Search for the cell housing the specified text and yield its [X, Y] center coordinate. 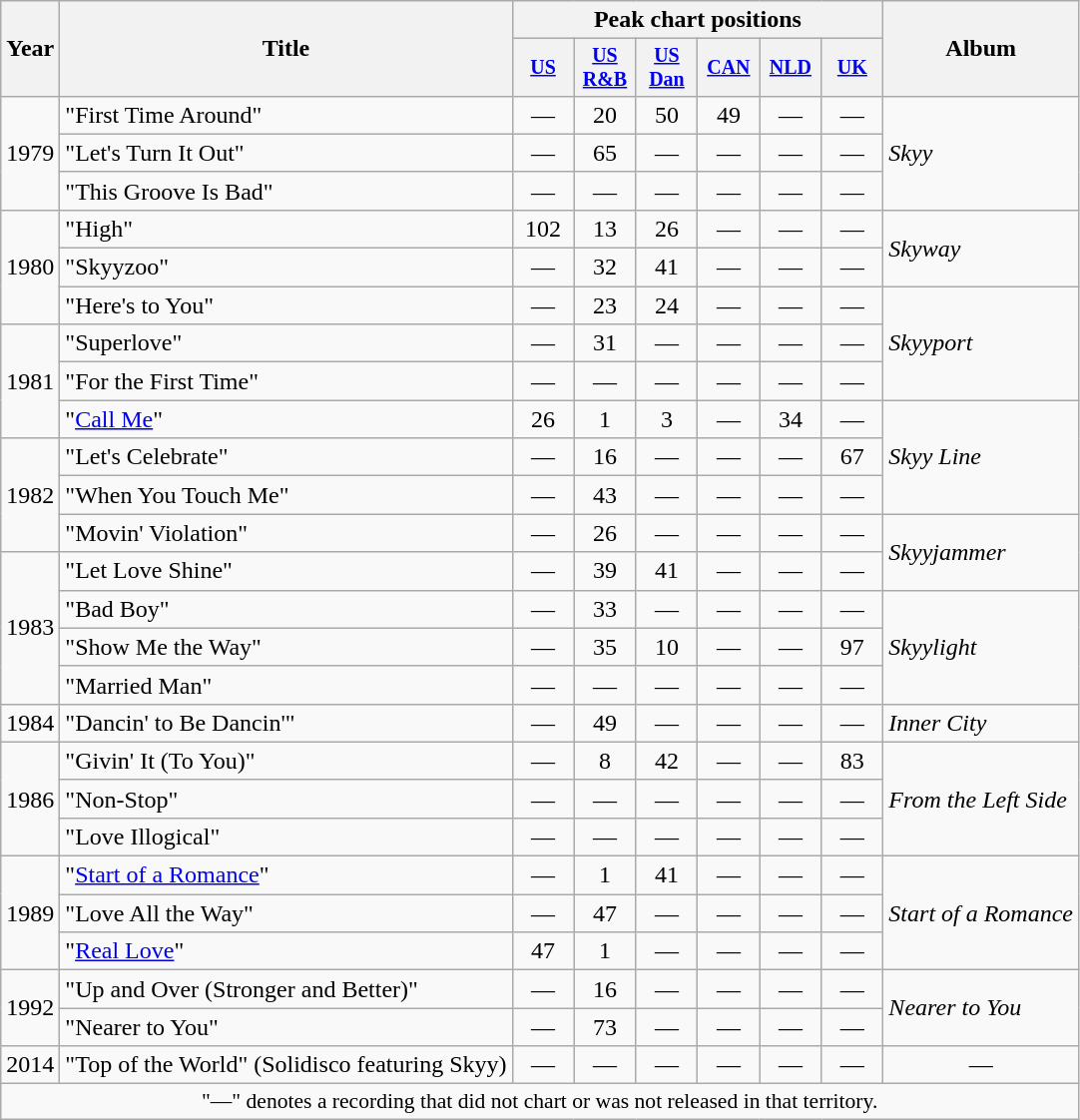
67 [852, 457]
"Let's Celebrate" [285, 457]
83 [852, 761]
NLD [791, 68]
32 [605, 268]
"First Time Around" [285, 115]
1980 [30, 267]
1984 [30, 723]
"Nearer to You" [285, 1027]
23 [605, 305]
"Superlove" [285, 343]
65 [605, 153]
"Dancin' to Be Dancin'" [285, 723]
"Start of a Romance" [285, 875]
1992 [30, 1008]
3 [667, 419]
Title [285, 49]
102 [543, 229]
"Up and Over (Stronger and Better)" [285, 989]
Year [30, 49]
Skyy [981, 153]
"Bad Boy" [285, 609]
2014 [30, 1065]
"Skyyzoo" [285, 268]
Skyylight [981, 647]
"Show Me the Way" [285, 647]
"Givin' It (To You)" [285, 761]
31 [605, 343]
24 [667, 305]
43 [605, 495]
Skyway [981, 248]
USR&B [605, 68]
Skyy Line [981, 457]
34 [791, 419]
13 [605, 229]
"For the First Time" [285, 381]
From the Left Side [981, 799]
35 [605, 647]
33 [605, 609]
CAN [729, 68]
Start of a Romance [981, 913]
Skyyport [981, 343]
1981 [30, 381]
"Let's Turn It Out" [285, 153]
"Here's to You" [285, 305]
Inner City [981, 723]
"High" [285, 229]
73 [605, 1027]
"Married Man" [285, 685]
"Real Love" [285, 951]
"Love All the Way" [285, 913]
"Top of the World" (Solidisco featuring Skyy) [285, 1065]
50 [667, 115]
39 [605, 571]
"This Groove Is Bad" [285, 191]
1982 [30, 495]
Skyyjammer [981, 552]
"Let Love Shine" [285, 571]
"When You Touch Me" [285, 495]
"—" denotes a recording that did not chart or was not released in that territory. [540, 1102]
10 [667, 647]
"Non-Stop" [285, 799]
42 [667, 761]
"Movin' Violation" [285, 533]
"Call Me" [285, 419]
Album [981, 49]
Peak chart positions [698, 20]
20 [605, 115]
Nearer to You [981, 1008]
8 [605, 761]
1979 [30, 153]
1989 [30, 913]
97 [852, 647]
UK [852, 68]
"Love Illogical" [285, 837]
1986 [30, 799]
US [543, 68]
USDan [667, 68]
1983 [30, 628]
